Capture the cell that displays the provided text and extract its (X, Y) central coordinate. 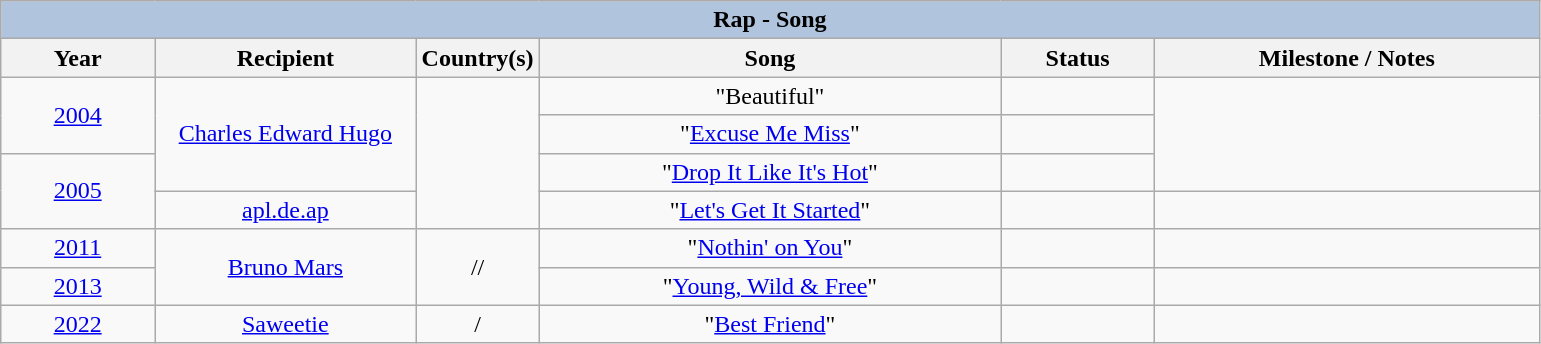
"Beautiful" (770, 96)
Milestone / Notes (1346, 58)
2011 (78, 248)
"Nothin' on You" (770, 248)
"Let's Get It Started" (770, 210)
// (478, 267)
/ (478, 324)
2004 (78, 115)
2013 (78, 286)
"Best Friend" (770, 324)
apl.de.ap (286, 210)
Song (770, 58)
"Drop It Like It's Hot" (770, 172)
Rap - Song (770, 20)
Status (1078, 58)
"Young, Wild & Free" (770, 286)
Country(s) (478, 58)
Year (78, 58)
2005 (78, 191)
Bruno Mars (286, 267)
Charles Edward Hugo (286, 134)
Recipient (286, 58)
2022 (78, 324)
"Excuse Me Miss" (770, 134)
Saweetie (286, 324)
